Return (X, Y) of the center of cell containing provided text 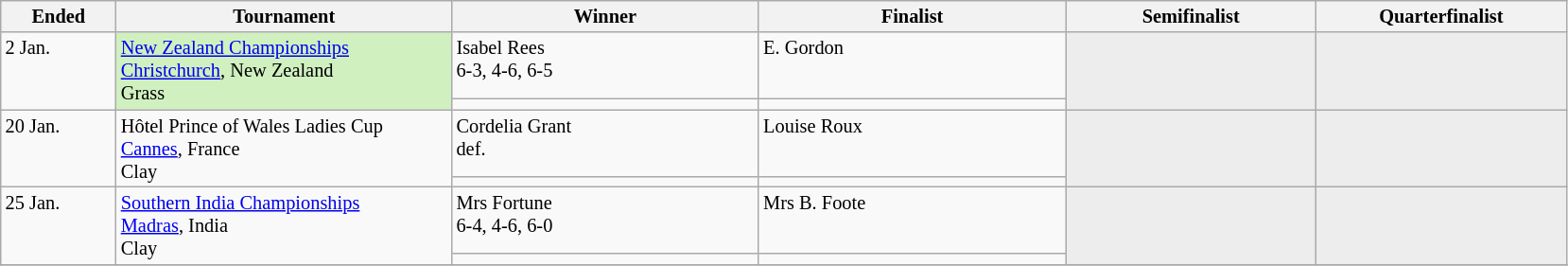
E. Gordon (912, 65)
Mrs Fortune 6-4, 4-6, 6-0 (605, 220)
Hôtel Prince of Wales Ladies Cup Cannes, FranceClay (284, 149)
Ended (59, 16)
Tournament (284, 16)
Finalist (912, 16)
2 Jan. (59, 71)
Louise Roux (912, 143)
Mrs B. Foote (912, 220)
Semifinalist (1192, 16)
Quarterfinalist (1441, 16)
New Zealand ChampionshipsChristchurch, New ZealandGrass (284, 71)
Isabel Rees6-3, 4-6, 6-5 (605, 65)
25 Jan. (59, 225)
Cordelia Grantdef. (605, 143)
20 Jan. (59, 149)
Southern India Championships Madras, IndiaClay (284, 225)
Winner (605, 16)
